From the cell containing the given text, extract its center point as [x, y] coordinate. 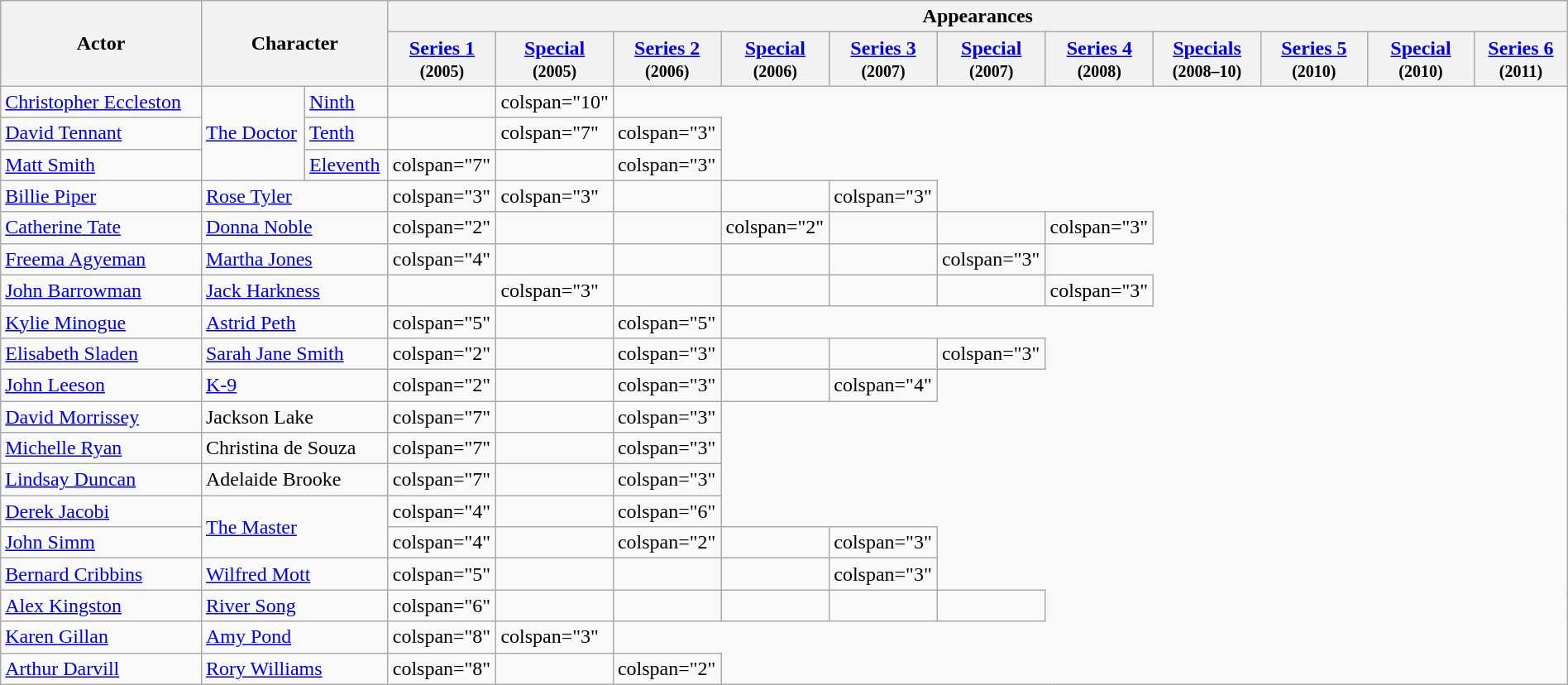
Arthur Darvill [101, 668]
Bernard Cribbins [101, 574]
Matt Smith [101, 165]
Rory Williams [294, 668]
David Tennant [101, 133]
Actor [101, 43]
Alex Kingston [101, 606]
John Leeson [101, 385]
Ninth [347, 102]
Christopher Eccleston [101, 102]
Kylie Minogue [101, 322]
John Barrowman [101, 290]
Billie Piper [101, 196]
Karen Gillan [101, 637]
Special(2007) [991, 60]
Series 5(2010) [1313, 60]
Series 6(2011) [1522, 60]
Lindsay Duncan [101, 480]
Jack Harkness [294, 290]
Jackson Lake [294, 416]
David Morrissey [101, 416]
The Doctor [253, 133]
River Song [294, 606]
Special(2005) [555, 60]
Character [294, 43]
Donna Noble [294, 228]
Series 2(2006) [667, 60]
Eleventh [347, 165]
Appearances [978, 17]
Christina de Souza [294, 448]
Special(2006) [776, 60]
Elisabeth Sladen [101, 353]
Rose Tyler [294, 196]
John Simm [101, 543]
Special(2010) [1421, 60]
Adelaide Brooke [294, 480]
Specials(2008–10) [1207, 60]
Series 1(2005) [442, 60]
Wilfred Mott [294, 574]
Series 3(2007) [883, 60]
Michelle Ryan [101, 448]
Martha Jones [294, 259]
Astrid Peth [294, 322]
The Master [294, 527]
Tenth [347, 133]
Catherine Tate [101, 228]
K-9 [294, 385]
Freema Agyeman [101, 259]
colspan="10" [555, 102]
Derek Jacobi [101, 511]
Sarah Jane Smith [294, 353]
Series 4(2008) [1100, 60]
Amy Pond [294, 637]
